Determine the [X, Y] coordinate at the center of the cell enclosing the given text.  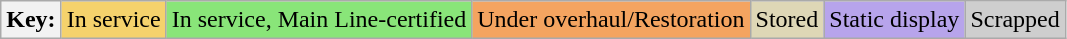
In service [114, 20]
Scrapped [1015, 20]
Static display [894, 20]
In service, Main Line-certified [319, 20]
Under overhaul/Restoration [611, 20]
Key: [31, 20]
Stored [787, 20]
